For the text-containing cell, return its midpoint in (X, Y) coordinate format. 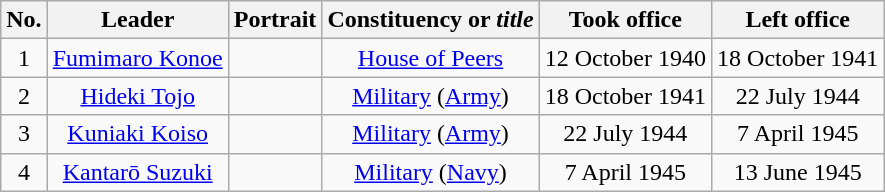
Constituency or title (430, 20)
13 June 1945 (798, 172)
12 October 1940 (625, 58)
Kuniaki Koiso (138, 134)
House of Peers (430, 58)
No. (24, 20)
4 (24, 172)
3 (24, 134)
1 (24, 58)
2 (24, 96)
Leader (138, 20)
Hideki Tojo (138, 96)
Kantarō Suzuki (138, 172)
Portrait (275, 20)
Military (Navy) (430, 172)
Took office (625, 20)
Left office (798, 20)
Fumimaro Konoe (138, 58)
